Pinpoint the cell where the given text exists, returning its (X, Y) midpoint coordinate. 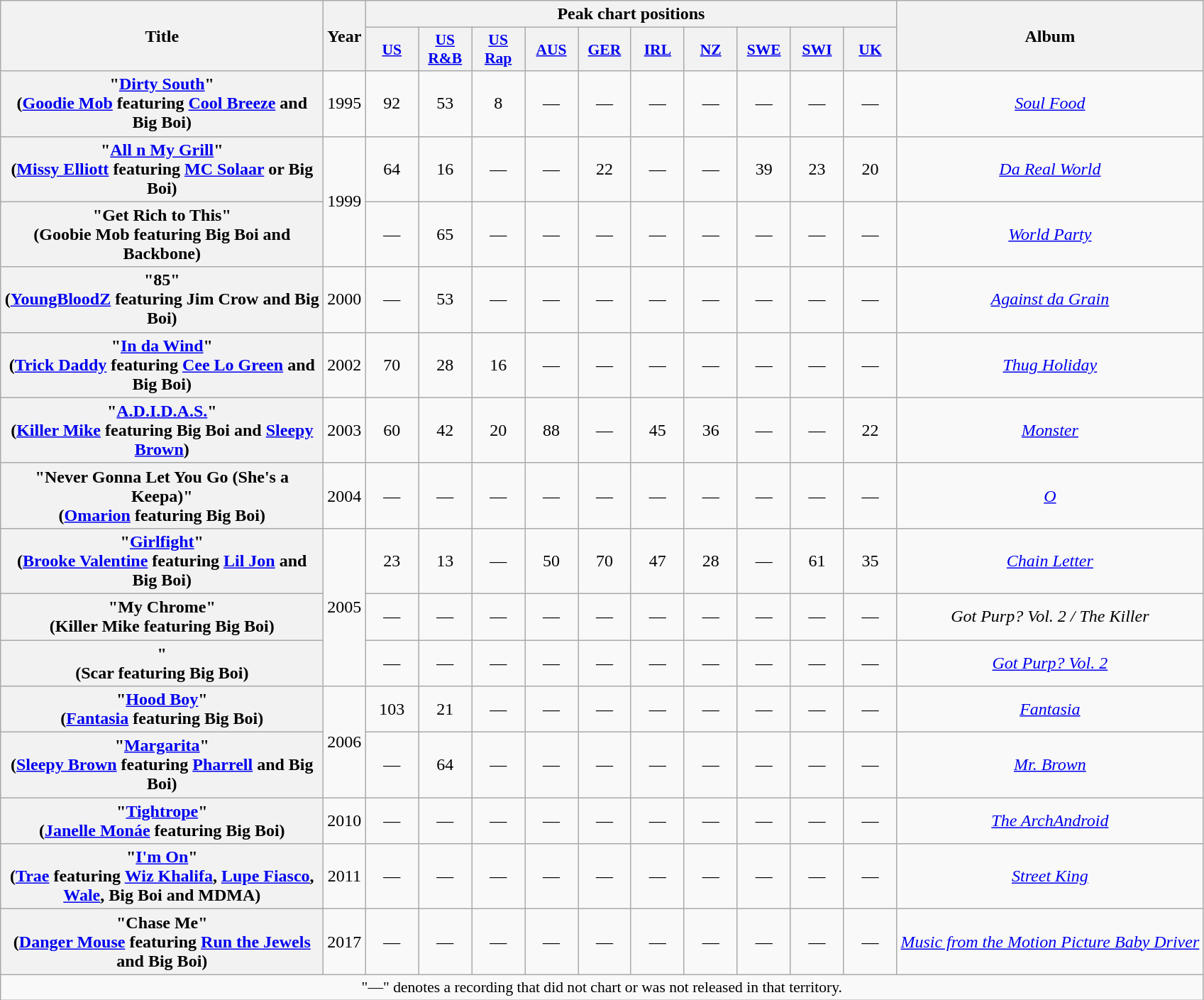
Chain Letter (1050, 561)
2006 (345, 742)
World Party (1050, 234)
Mr. Brown (1050, 765)
8 (498, 104)
"—" denotes a recording that did not chart or was not released in that territory. (602, 987)
2005 (345, 607)
"Hood Boy"(Fantasia featuring Big Boi) (162, 710)
SWE (763, 50)
"85"(YoungBloodZ featuring Jim Crow and Big Boi) (162, 300)
IRL (657, 50)
"Dirty South"(Goodie Mob featuring Cool Breeze and Big Boi) (162, 104)
NZ (711, 50)
Street King (1050, 877)
O (1050, 495)
2004 (345, 495)
21 (446, 710)
"Never Gonna Let You Go (She's a Keepa)"(Omarion featuring Big Boi) (162, 495)
45 (657, 430)
Da Real World (1050, 169)
88 (552, 430)
2003 (345, 430)
Against da Grain (1050, 300)
2002 (345, 365)
1995 (345, 104)
103 (392, 710)
65 (446, 234)
36 (711, 430)
Thug Holiday (1050, 365)
SWI (817, 50)
Year (345, 35)
50 (552, 561)
1999 (345, 202)
Peak chart positions (631, 14)
"All n My Grill"(Missy Elliott featuring MC Solaar or Big Boi) (162, 169)
"Margarita"(Sleepy Brown featuring Pharrell and Big Boi) (162, 765)
2010 (345, 820)
39 (763, 169)
Soul Food (1050, 104)
47 (657, 561)
Got Purp? Vol. 2 (1050, 663)
42 (446, 430)
13 (446, 561)
35 (870, 561)
2017 (345, 942)
"Chase Me"(Danger Mouse featuring Run the Jewels and Big Boi) (162, 942)
GER (604, 50)
Got Purp? Vol. 2 / The Killer (1050, 616)
"(Scar featuring Big Boi) (162, 663)
US (392, 50)
"In da Wind"(Trick Daddy featuring Cee Lo Green and Big Boi) (162, 365)
"Girlfight"(Brooke Valentine featuring Lil Jon and Big Boi) (162, 561)
The ArchAndroid (1050, 820)
"My Chrome"(Killer Mike featuring Big Boi) (162, 616)
Title (162, 35)
USRap (498, 50)
USR&B (446, 50)
AUS (552, 50)
61 (817, 561)
"Tightrope"(Janelle Monáe featuring Big Boi) (162, 820)
92 (392, 104)
Monster (1050, 430)
Album (1050, 35)
2011 (345, 877)
Fantasia (1050, 710)
2000 (345, 300)
60 (392, 430)
"Get Rich to This"(Goobie Mob featuring Big Boi and Backbone) (162, 234)
UK (870, 50)
"I'm On"(Trae featuring Wiz Khalifa, Lupe Fiasco, Wale, Big Boi and MDMA) (162, 877)
"A.D.I.D.A.S."(Killer Mike featuring Big Boi and Sleepy Brown) (162, 430)
Music from the Motion Picture Baby Driver (1050, 942)
